Return (x, y) of the center of cell containing provided text 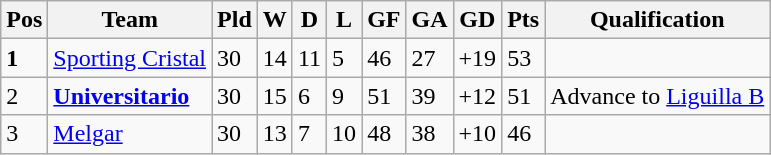
Pts (524, 20)
2 (24, 96)
Advance to Liguilla B (658, 96)
+19 (478, 58)
+12 (478, 96)
9 (344, 96)
53 (524, 58)
D (309, 20)
GF (384, 20)
+10 (478, 134)
GD (478, 20)
Pos (24, 20)
38 (430, 134)
27 (430, 58)
3 (24, 134)
Team (130, 20)
14 (274, 58)
13 (274, 134)
5 (344, 58)
15 (274, 96)
1 (24, 58)
39 (430, 96)
48 (384, 134)
Universitario (130, 96)
L (344, 20)
Melgar (130, 134)
7 (309, 134)
Qualification (658, 20)
Pld (235, 20)
GA (430, 20)
11 (309, 58)
6 (309, 96)
W (274, 20)
Sporting Cristal (130, 58)
10 (344, 134)
